Extract the [X, Y] coordinate from the center of the cell holding the provided text.  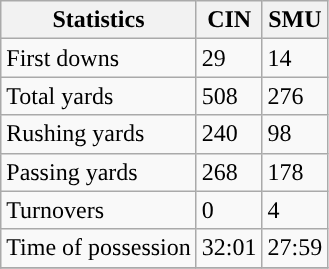
Time of possession [99, 248]
4 [295, 210]
CIN [229, 20]
268 [229, 172]
First downs [99, 58]
27:59 [295, 248]
14 [295, 58]
0 [229, 210]
240 [229, 134]
32:01 [229, 248]
Total yards [99, 96]
SMU [295, 20]
Passing yards [99, 172]
29 [229, 58]
98 [295, 134]
Rushing yards [99, 134]
508 [229, 96]
178 [295, 172]
276 [295, 96]
Turnovers [99, 210]
Statistics [99, 20]
